Return [X, Y] of the center of cell containing provided text 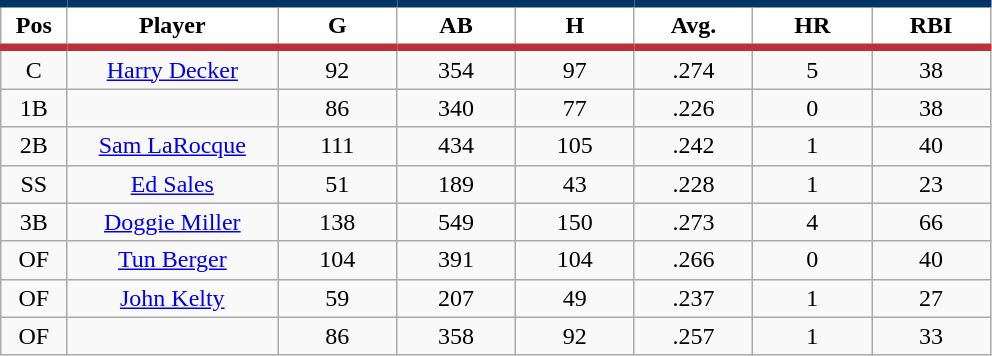
150 [574, 222]
77 [574, 108]
138 [338, 222]
358 [456, 336]
Sam LaRocque [172, 146]
.226 [694, 108]
51 [338, 184]
354 [456, 68]
G [338, 26]
.242 [694, 146]
Harry Decker [172, 68]
23 [932, 184]
.266 [694, 260]
49 [574, 298]
SS [34, 184]
66 [932, 222]
340 [456, 108]
2B [34, 146]
3B [34, 222]
549 [456, 222]
.257 [694, 336]
4 [812, 222]
207 [456, 298]
189 [456, 184]
Tun Berger [172, 260]
John Kelty [172, 298]
43 [574, 184]
AB [456, 26]
33 [932, 336]
Player [172, 26]
Pos [34, 26]
105 [574, 146]
H [574, 26]
Avg. [694, 26]
97 [574, 68]
5 [812, 68]
Ed Sales [172, 184]
59 [338, 298]
.237 [694, 298]
391 [456, 260]
HR [812, 26]
434 [456, 146]
RBI [932, 26]
Doggie Miller [172, 222]
111 [338, 146]
C [34, 68]
27 [932, 298]
1B [34, 108]
.274 [694, 68]
.228 [694, 184]
.273 [694, 222]
